Find where the given text appears and provide that cell's center as [x, y] coordinate. 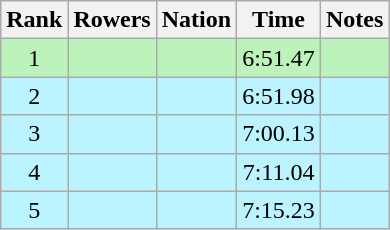
7:15.23 [279, 210]
6:51.47 [279, 58]
3 [34, 134]
1 [34, 58]
2 [34, 96]
Nation [196, 20]
Rowers [112, 20]
Notes [354, 20]
Rank [34, 20]
7:11.04 [279, 172]
Time [279, 20]
4 [34, 172]
7:00.13 [279, 134]
5 [34, 210]
6:51.98 [279, 96]
